Scan for the cell matching the given text and deliver its [x, y] coordinate at center. 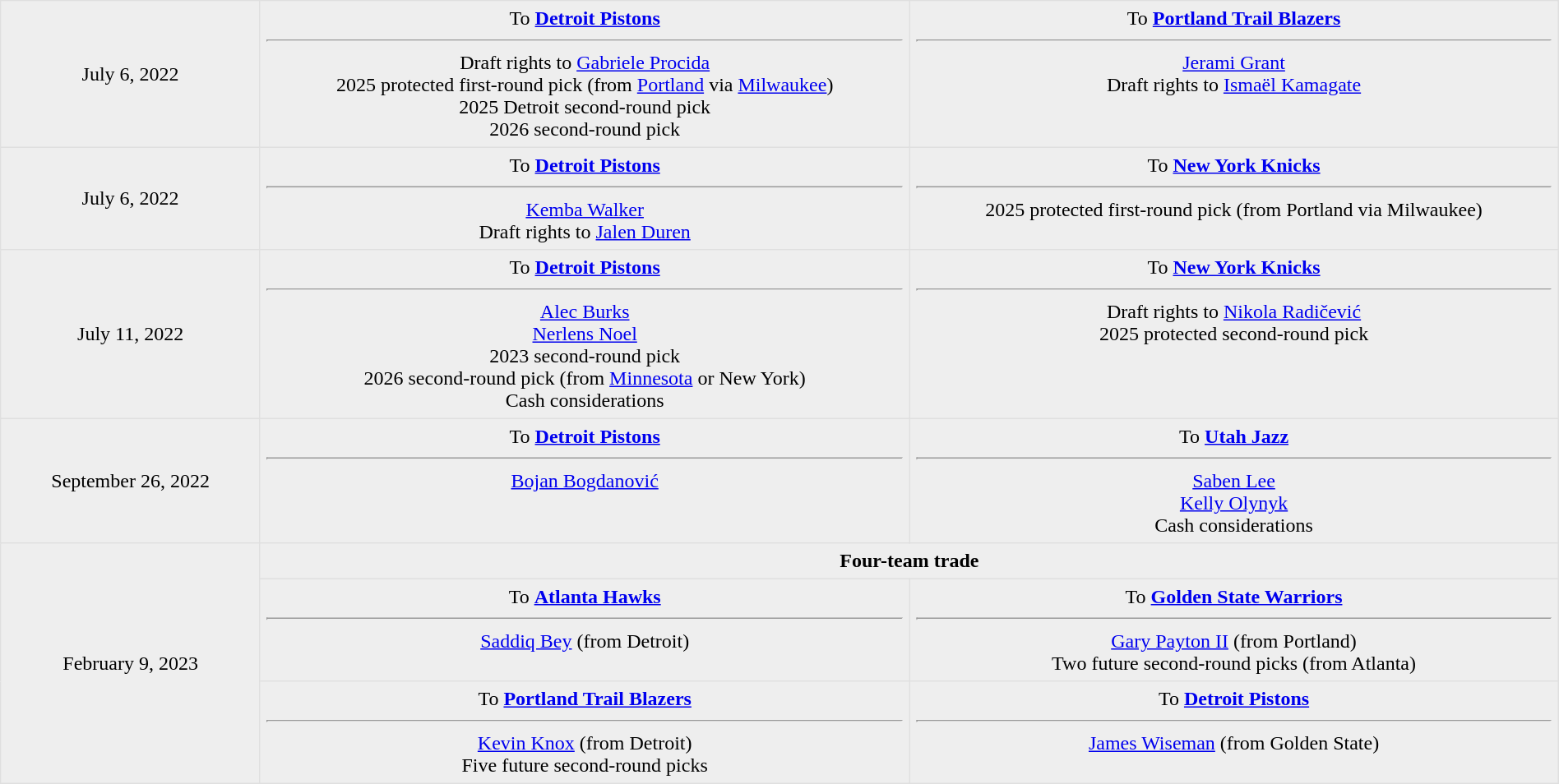
To Detroit PistonsAlec BurksNerlens Noel2023 second-round pick2026 second-round pick (from Minnesota or New York)Cash considerations [584, 334]
To Portland Trail BlazersJerami GrantDraft rights to Ismaël Kamagate [1233, 74]
February 9, 2023 [131, 663]
To Detroit PistonsKemba WalkerDraft rights to Jalen Duren [584, 198]
To Atlanta HawksSaddiq Bey (from Detroit) [584, 630]
To Portland Trail BlazersKevin Knox (from Detroit)Five future second-round picks [584, 732]
To Utah JazzSaben LeeKelly OlynykCash considerations [1233, 481]
To New York KnicksDraft rights to Nikola Radičević2025 protected second-round pick [1233, 334]
September 26, 2022 [131, 481]
To Detroit PistonsBojan Bogdanović [584, 481]
To Golden State WarriorsGary Payton II (from Portland)Two future second-round picks (from Atlanta) [1233, 630]
July 11, 2022 [131, 334]
Four-team trade [909, 561]
To Detroit PistonsJames Wiseman (from Golden State) [1233, 732]
To New York Knicks2025 protected first-round pick (from Portland via Milwaukee) [1233, 198]
